Return (x, y) of the center of cell containing provided text 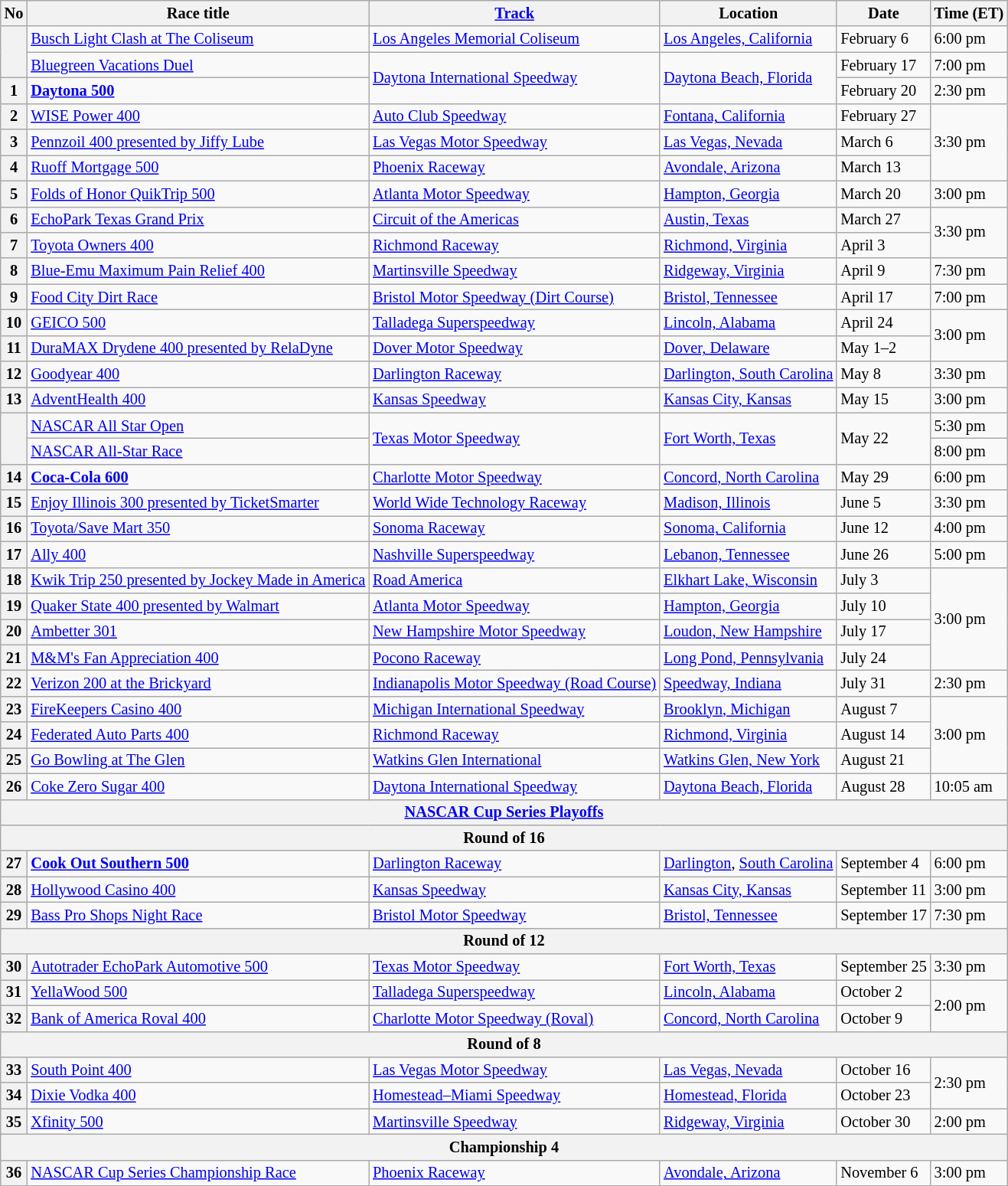
February 17 (883, 65)
Location (749, 13)
Championship 4 (504, 1147)
DuraMAX Drydene 400 presented by RelaDyne (197, 348)
April 3 (883, 245)
April 24 (883, 322)
8 (14, 271)
Pocono Raceway (514, 658)
24 (14, 735)
14 (14, 477)
Indianapolis Motor Speedway (Road Course) (514, 683)
Bluegreen Vacations Duel (197, 65)
October 9 (883, 1018)
Federated Auto Parts 400 (197, 735)
July 24 (883, 658)
16 (14, 528)
NASCAR All Star Open (197, 426)
19 (14, 606)
AdventHealth 400 (197, 400)
15 (14, 503)
30 (14, 967)
Fontana, California (749, 116)
NASCAR Cup Series Championship Race (197, 1173)
March 20 (883, 194)
February 27 (883, 116)
South Point 400 (197, 1070)
No (14, 13)
Daytona 500 (197, 90)
April 17 (883, 297)
Loudon, New Hampshire (749, 632)
Autotrader EchoPark Automotive 500 (197, 967)
Bass Pro Shops Night Race (197, 915)
Dover, Delaware (749, 348)
Date (883, 13)
M&M's Fan Appreciation 400 (197, 658)
NASCAR Cup Series Playoffs (504, 812)
Race title (197, 13)
33 (14, 1070)
May 15 (883, 400)
New Hampshire Motor Speedway (514, 632)
Folds of Honor QuikTrip 500 (197, 194)
21 (14, 658)
July 31 (883, 683)
Coke Zero Sugar 400 (197, 786)
17 (14, 554)
Watkins Glen, New York (749, 760)
5:00 pm (969, 554)
36 (14, 1173)
5 (14, 194)
Dover Motor Speedway (514, 348)
11 (14, 348)
Road America (514, 580)
July 10 (883, 606)
Sonoma, California (749, 528)
Homestead, Florida (749, 1096)
October 30 (883, 1122)
September 25 (883, 967)
July 17 (883, 632)
13 (14, 400)
August 14 (883, 735)
Track (514, 13)
February 20 (883, 90)
Round of 8 (504, 1044)
April 9 (883, 271)
Ruoff Mortgage 500 (197, 168)
2 (14, 116)
5:30 pm (969, 426)
7 (14, 245)
34 (14, 1096)
EchoPark Texas Grand Prix (197, 220)
32 (14, 1018)
October 23 (883, 1096)
Bristol Motor Speedway (Dirt Course) (514, 297)
Speedway, Indiana (749, 683)
Toyota Owners 400 (197, 245)
18 (14, 580)
Auto Club Speedway (514, 116)
Michigan International Speedway (514, 709)
Madison, Illinois (749, 503)
Dixie Vodka 400 (197, 1096)
Bank of America Roval 400 (197, 1018)
Circuit of the Americas (514, 220)
Los Angeles Memorial Coliseum (514, 39)
May 29 (883, 477)
October 16 (883, 1070)
May 8 (883, 374)
Toyota/Save Mart 350 (197, 528)
YellaWood 500 (197, 992)
Charlotte Motor Speedway (514, 477)
June 5 (883, 503)
Los Angeles, California (749, 39)
Bristol Motor Speedway (514, 915)
Pennzoil 400 presented by Jiffy Lube (197, 142)
Blue-Emu Maximum Pain Relief 400 (197, 271)
Busch Light Clash at The Coliseum (197, 39)
March 6 (883, 142)
31 (14, 992)
Cook Out Southern 500 (197, 864)
Round of 12 (504, 941)
August 28 (883, 786)
1 (14, 90)
6 (14, 220)
20 (14, 632)
October 2 (883, 992)
World Wide Technology Raceway (514, 503)
10:05 am (969, 786)
July 3 (883, 580)
35 (14, 1122)
Nashville Superspeedway (514, 554)
8:00 pm (969, 451)
28 (14, 890)
September 4 (883, 864)
NASCAR All-Star Race (197, 451)
4:00 pm (969, 528)
Goodyear 400 (197, 374)
September 17 (883, 915)
4 (14, 168)
Austin, Texas (749, 220)
3 (14, 142)
August 21 (883, 760)
Kwik Trip 250 presented by Jockey Made in America (197, 580)
WISE Power 400 (197, 116)
12 (14, 374)
June 12 (883, 528)
29 (14, 915)
Verizon 200 at the Brickyard (197, 683)
27 (14, 864)
25 (14, 760)
Homestead–Miami Speedway (514, 1096)
Ambetter 301 (197, 632)
22 (14, 683)
Long Pond, Pennsylvania (749, 658)
Enjoy Illinois 300 presented by TicketSmarter (197, 503)
9 (14, 297)
Food City Dirt Race (197, 297)
March 13 (883, 168)
November 6 (883, 1173)
Sonoma Raceway (514, 528)
Ally 400 (197, 554)
Xfinity 500 (197, 1122)
May 22 (883, 438)
Charlotte Motor Speedway (Roval) (514, 1018)
26 (14, 786)
Elkhart Lake, Wisconsin (749, 580)
Quaker State 400 presented by Walmart (197, 606)
10 (14, 322)
Watkins Glen International (514, 760)
May 1–2 (883, 348)
August 7 (883, 709)
GEICO 500 (197, 322)
Coca-Cola 600 (197, 477)
Go Bowling at The Glen (197, 760)
June 26 (883, 554)
September 11 (883, 890)
Round of 16 (504, 838)
Brooklyn, Michigan (749, 709)
FireKeepers Casino 400 (197, 709)
23 (14, 709)
Time (ET) (969, 13)
March 27 (883, 220)
February 6 (883, 39)
Lebanon, Tennessee (749, 554)
Hollywood Casino 400 (197, 890)
